Return [X, Y] of the center of cell containing provided text 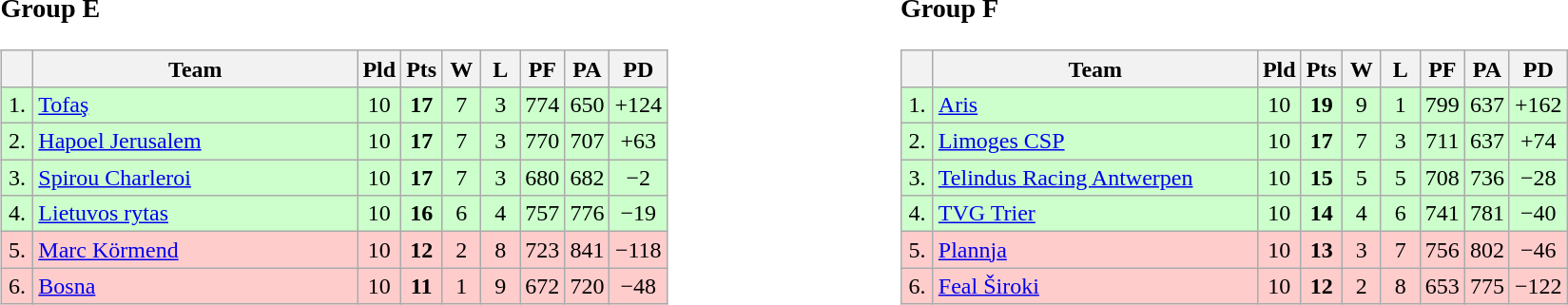
−2 [639, 178]
757 [542, 214]
708 [1442, 178]
+63 [639, 142]
682 [588, 178]
−48 [639, 286]
−118 [639, 250]
−40 [1539, 214]
−46 [1539, 250]
776 [588, 214]
841 [588, 250]
770 [542, 142]
650 [588, 105]
707 [588, 142]
802 [1487, 250]
736 [1487, 178]
TVG Trier [1095, 214]
680 [542, 178]
756 [1442, 250]
Bosna [196, 286]
741 [1442, 214]
Plannja [1095, 250]
711 [1442, 142]
Telindus Racing Antwerpen [1095, 178]
15 [1322, 178]
Marc Körmend [196, 250]
+162 [1539, 105]
653 [1442, 286]
Tofaş [196, 105]
720 [588, 286]
+74 [1539, 142]
Aris [1095, 105]
Hapoel Jerusalem [196, 142]
774 [542, 105]
14 [1322, 214]
−19 [639, 214]
Limoges CSP [1095, 142]
Feal Široki [1095, 286]
781 [1487, 214]
−122 [1539, 286]
19 [1322, 105]
11 [422, 286]
+124 [639, 105]
672 [542, 286]
723 [542, 250]
13 [1322, 250]
−28 [1539, 178]
Spirou Charleroi [196, 178]
Lietuvos rytas [196, 214]
16 [422, 214]
775 [1487, 286]
799 [1442, 105]
